Scan for the cell matching the given text and deliver its (X, Y) coordinate at center. 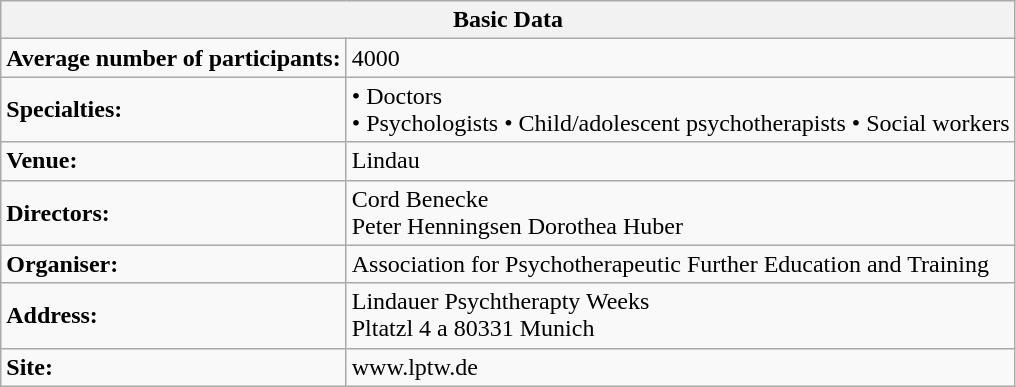
Specialties: (174, 110)
Cord BeneckePeter Henningsen Dorothea Huber (680, 212)
4000 (680, 58)
Site: (174, 367)
Lindau (680, 161)
Address: (174, 316)
Average number of participants: (174, 58)
Basic Data (508, 20)
Lindauer Psychtherapty WeeksPltatzl 4 a 80331 Munich (680, 316)
Association for Psychotherapeutic Further Education and Training (680, 264)
www.lptw.de (680, 367)
Venue: (174, 161)
Directors: (174, 212)
• Doctors• Psychologists • Child/adolescent psychotherapists • Social workers (680, 110)
Organiser: (174, 264)
